Search for the cell housing the specified text and yield its [x, y] center coordinate. 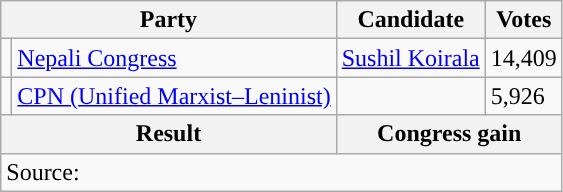
Sushil Koirala [410, 58]
Congress gain [449, 134]
14,409 [524, 58]
Candidate [410, 20]
Votes [524, 20]
Result [168, 134]
Nepali Congress [174, 58]
Source: [282, 172]
Party [168, 20]
CPN (Unified Marxist–Leninist) [174, 96]
5,926 [524, 96]
